Locate the cell with the specified text and output its (x, y) center coordinate. 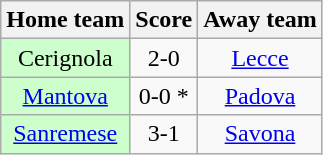
Mantova (66, 96)
2-0 (164, 58)
Padova (260, 96)
Sanremese (66, 134)
Cerignola (66, 58)
Away team (260, 20)
3-1 (164, 134)
Home team (66, 20)
Score (164, 20)
Savona (260, 134)
Lecce (260, 58)
0-0 * (164, 96)
